Extract the (x, y) coordinate from the center of the cell holding the provided text.  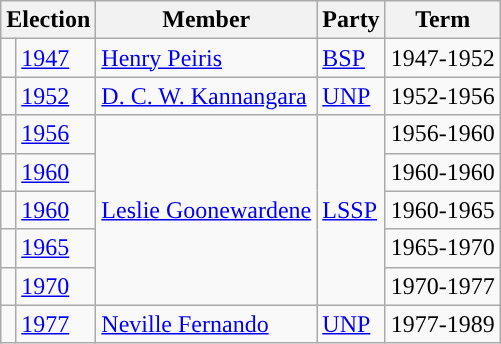
Henry Peiris (206, 58)
Leslie Goonewardene (206, 210)
1960-1960 (442, 172)
1952-1956 (442, 96)
Party (351, 20)
1977-1989 (442, 324)
1970 (56, 286)
1947 (56, 58)
1965 (56, 248)
1952 (56, 96)
Member (206, 20)
Election (48, 20)
1956-1960 (442, 134)
Term (442, 20)
1947-1952 (442, 58)
1956 (56, 134)
1960-1965 (442, 210)
1977 (56, 324)
D. C. W. Kannangara (206, 96)
LSSP (351, 210)
1965-1970 (442, 248)
BSP (351, 58)
1970-1977 (442, 286)
Neville Fernando (206, 324)
